From the cell containing the given text, extract its center point as (X, Y) coordinate. 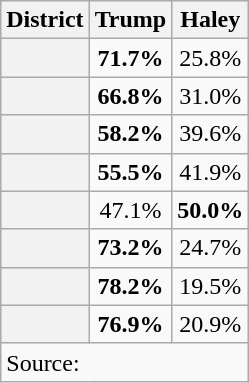
24.7% (210, 248)
District (45, 20)
55.5% (130, 172)
73.2% (130, 248)
47.1% (130, 210)
Trump (130, 20)
Haley (210, 20)
19.5% (210, 286)
39.6% (210, 134)
25.8% (210, 58)
Source: (125, 362)
20.9% (210, 324)
41.9% (210, 172)
31.0% (210, 96)
50.0% (210, 210)
76.9% (130, 324)
71.7% (130, 58)
58.2% (130, 134)
78.2% (130, 286)
66.8% (130, 96)
